Return the [x, y] coordinate for the center point of the cell that contains the specified text.  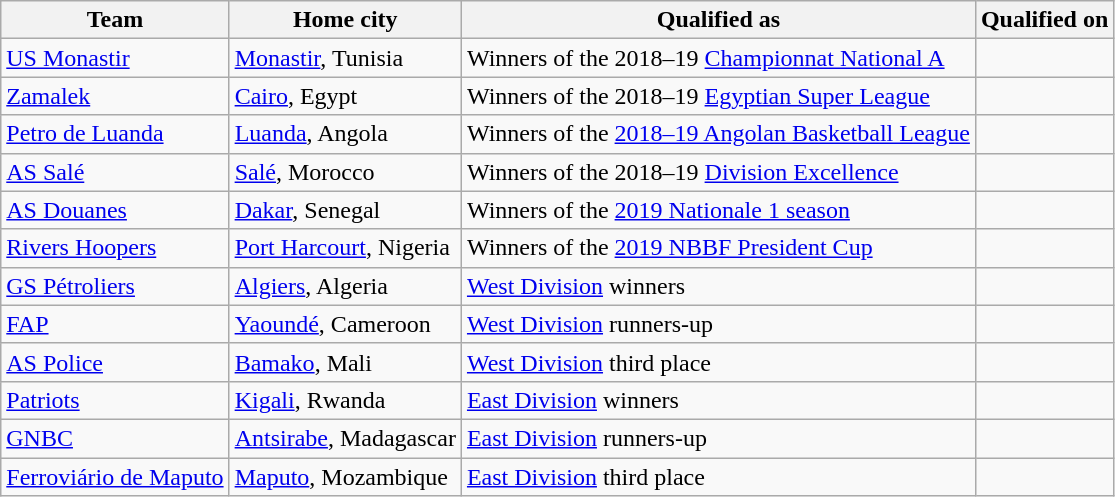
Maputo, Mozambique [345, 477]
Rivers Hoopers [115, 248]
Patriots [115, 400]
Antsirabe, Madagascar [345, 438]
West Division runners-up [718, 324]
Ferroviário de Maputo [115, 477]
East Division winners [718, 400]
West Division winners [718, 286]
Bamako, Mali [345, 362]
US Monastir [115, 58]
Winners of the 2018–19 Championnat National A [718, 58]
Winners of the 2019 NBBF President Cup [718, 248]
AS Salé [115, 172]
Home city [345, 20]
Qualified on [1044, 20]
Yaoundé, Cameroon [345, 324]
FAP [115, 324]
Team [115, 20]
Petro de Luanda [115, 134]
Winners of the 2018–19 Egyptian Super League [718, 96]
Winners of the 2018–19 Angolan Basketball League [718, 134]
Cairo, Egypt [345, 96]
Algiers, Algeria [345, 286]
East Division runners-up [718, 438]
Zamalek [115, 96]
West Division third place [718, 362]
Salé, Morocco [345, 172]
GNBC [115, 438]
GS Pétroliers [115, 286]
Port Harcourt, Nigeria [345, 248]
AS Douanes [115, 210]
Qualified as [718, 20]
Dakar, Senegal [345, 210]
Monastir, Tunisia [345, 58]
AS Police [115, 362]
East Division third place [718, 477]
Winners of the 2019 Nationale 1 season [718, 210]
Luanda, Angola [345, 134]
Kigali, Rwanda [345, 400]
Winners of the 2018–19 Division Excellence [718, 172]
